Provide the (X, Y) coordinate of the cell's center where the given text is located.  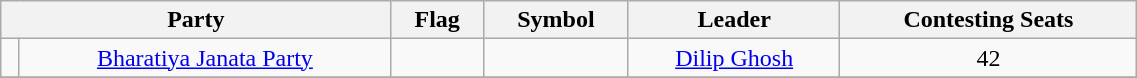
Bharatiya Janata Party (205, 58)
Party (196, 20)
42 (988, 58)
Leader (734, 20)
Flag (437, 20)
Contesting Seats (988, 20)
Dilip Ghosh (734, 58)
Symbol (556, 20)
